Extract the (x, y) coordinate from the center of the cell holding the provided text.  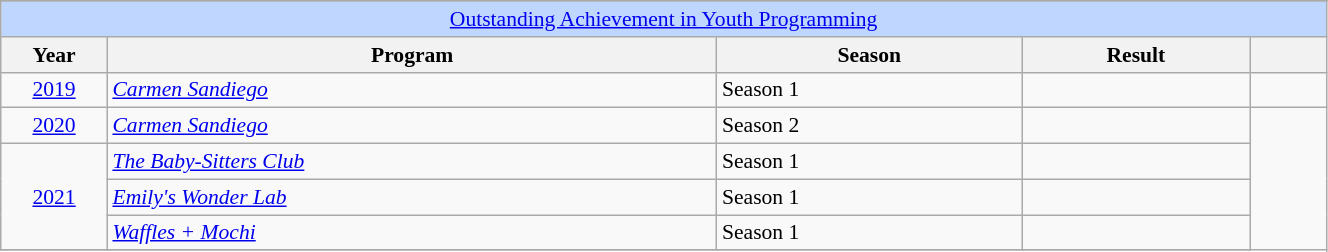
2019 (54, 90)
Emily's Wonder Lab (412, 197)
Result (1136, 55)
Outstanding Achievement in Youth Programming (664, 19)
Program (412, 55)
Season (870, 55)
2020 (54, 126)
The Baby-Sitters Club (412, 162)
Year (54, 55)
Season 2 (870, 126)
Waffles + Mochi (412, 233)
2021 (54, 198)
